Return the (X, Y) coordinate for the center point of the cell that contains the specified text.  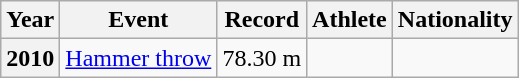
Year (30, 20)
Record (262, 20)
78.30 m (262, 58)
2010 (30, 58)
Athlete (350, 20)
Hammer throw (138, 58)
Nationality (455, 20)
Event (138, 20)
